Detect which cell encompasses the target text, then output its (x, y) center coordinate. 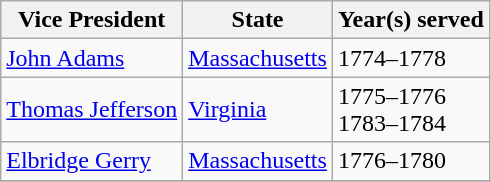
Year(s) served (410, 20)
Elbridge Gerry (92, 161)
1774–1778 (410, 58)
State (258, 20)
Vice President (92, 20)
Virginia (258, 110)
John Adams (92, 58)
1776–1780 (410, 161)
Thomas Jefferson (92, 110)
1775–17761783–1784 (410, 110)
